Locate the cell with the specified text and output its (X, Y) center coordinate. 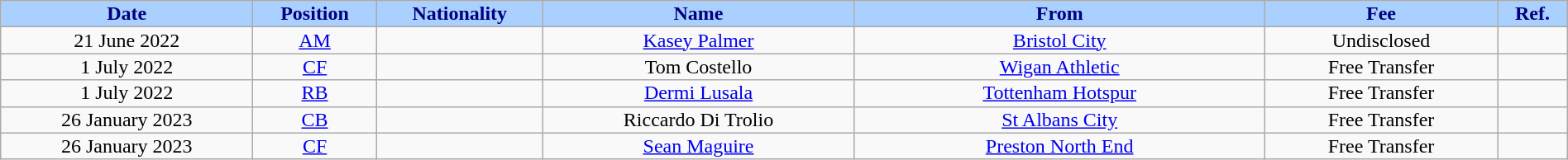
From (1060, 14)
Date (127, 14)
Wigan Athletic (1060, 67)
CB (315, 120)
RB (315, 93)
AM (315, 40)
Fee (1381, 14)
Bristol City (1060, 40)
21 June 2022 (127, 40)
Tottenham Hotspur (1060, 93)
Position (315, 14)
Name (698, 14)
Sean Maguire (698, 146)
Dermi Lusala (698, 93)
Ref. (1533, 14)
Preston North End (1060, 146)
St Albans City (1060, 120)
Tom Costello (698, 67)
Undisclosed (1381, 40)
Nationality (460, 14)
Riccardo Di Trolio (698, 120)
Kasey Palmer (698, 40)
